Return [X, Y] of the center of cell containing provided text 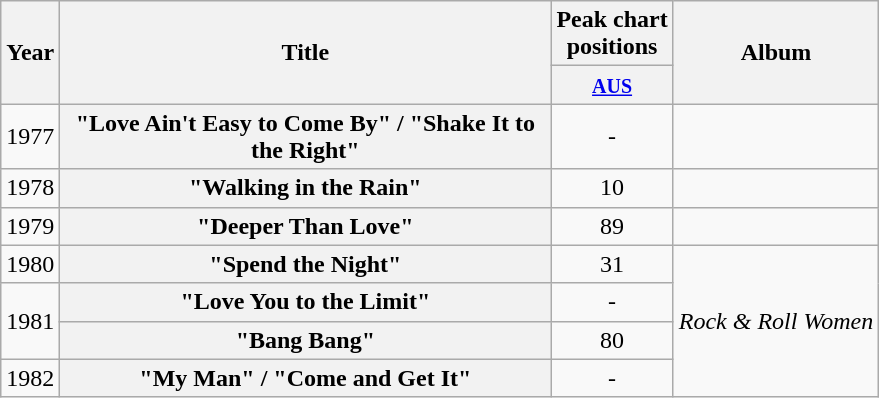
10 [612, 188]
Year [30, 52]
"Walking in the Rain" [306, 188]
"Bang Bang" [306, 340]
89 [612, 226]
1979 [30, 226]
"Deeper Than Love" [306, 226]
"My Man" / "Come and Get It" [306, 378]
AUS [612, 85]
Peak chartpositions [612, 34]
1977 [30, 136]
1981 [30, 321]
1978 [30, 188]
"Love You to the Limit" [306, 302]
Album [776, 52]
1980 [30, 264]
Title [306, 52]
80 [612, 340]
"Spend the Night" [306, 264]
31 [612, 264]
1982 [30, 378]
Rock & Roll Women [776, 321]
"Love Ain't Easy to Come By" / "Shake It to the Right" [306, 136]
